Find where the given text appears and provide that cell's center as (x, y) coordinate. 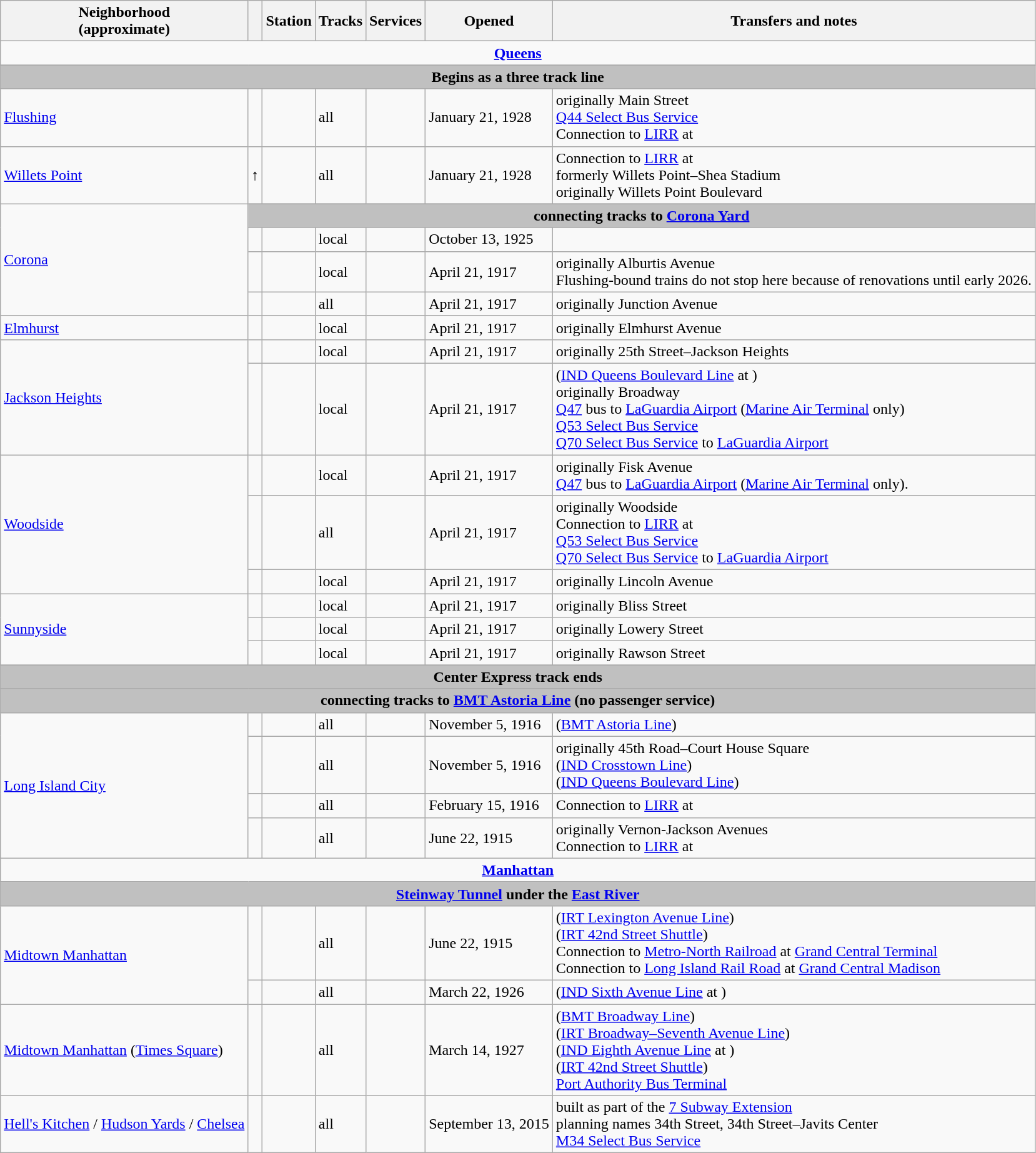
Willets Point (124, 175)
originally Vernon-Jackson AvenuesConnection to LIRR at (794, 837)
Steinway Tunnel under the East River (518, 894)
originally Alburtis AvenueFlushing-bound trains do not stop here because of renovations until early 2026. (794, 271)
Tracks (340, 21)
Queens (518, 53)
Opened (489, 21)
Flushing (124, 117)
Station (289, 21)
Connection to LIRR at (794, 806)
originally Fisk AvenueQ47 bus to LaGuardia Airport (Marine Air Terminal only). (794, 475)
connecting tracks to Corona Yard (642, 216)
Long Island City (124, 785)
October 13, 1925 (489, 239)
September 13, 2015 (489, 1124)
(BMT Broadway Line) (IRT Broadway–Seventh Avenue Line) (IND Eighth Avenue Line at ) (IRT 42nd Street Shuttle)Port Authority Bus Terminal (794, 1049)
originally Lowery Street (794, 629)
Midtown Manhattan (Times Square) (124, 1049)
originally Main StreetQ44 Select Bus ServiceConnection to LIRR at (794, 117)
Services (396, 21)
originally 45th Road–Court House Square (IND Crosstown Line) (IND Queens Boulevard Line) (794, 765)
Center Express track ends (518, 677)
originally Rawson Street (794, 653)
originally WoodsideConnection to LIRR at Q53 Select Bus ServiceQ70 Select Bus Service to LaGuardia Airport (794, 532)
Begins as a three track line (518, 77)
Midtown Manhattan (124, 955)
Connection to LIRR at formerly Willets Point–Shea Stadiumoriginally Willets Point Boulevard (794, 175)
originally Lincoln Avenue (794, 582)
↑ (255, 175)
Neighborhood(approximate) (124, 21)
Jackson Heights (124, 397)
Hell's Kitchen / Hudson Yards / Chelsea (124, 1124)
Corona (124, 260)
Sunnyside (124, 629)
originally Bliss Street (794, 606)
originally Elmhurst Avenue (794, 327)
March 14, 1927 (489, 1049)
February 15, 1916 (489, 806)
connecting tracks to BMT Astoria Line (no passenger service) (518, 701)
originally Junction Avenue (794, 304)
Woodside (124, 524)
Transfers and notes (794, 21)
originally 25th Street–Jackson Heights (794, 351)
(IND Sixth Avenue Line at ) (794, 992)
built as part of the 7 Subway Extensionplanning names 34th Street, 34th Street–Javits CenterM34 Select Bus Service (794, 1124)
March 22, 1926 (489, 992)
(BMT Astoria Line) (794, 724)
Manhattan (518, 870)
Elmhurst (124, 327)
